Provide the (x, y) coordinate of the cell's center where the given text is located.  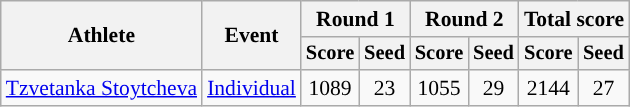
Round 2 (464, 19)
1089 (330, 88)
2144 (548, 88)
27 (604, 88)
Athlete (102, 36)
1055 (439, 88)
Tzvetanka Stoytcheva (102, 88)
Round 1 (356, 19)
Total score (574, 19)
23 (384, 88)
29 (494, 88)
Event (252, 36)
Individual (252, 88)
